Output the [X, Y] coordinate of the center of the cell containing the given text.  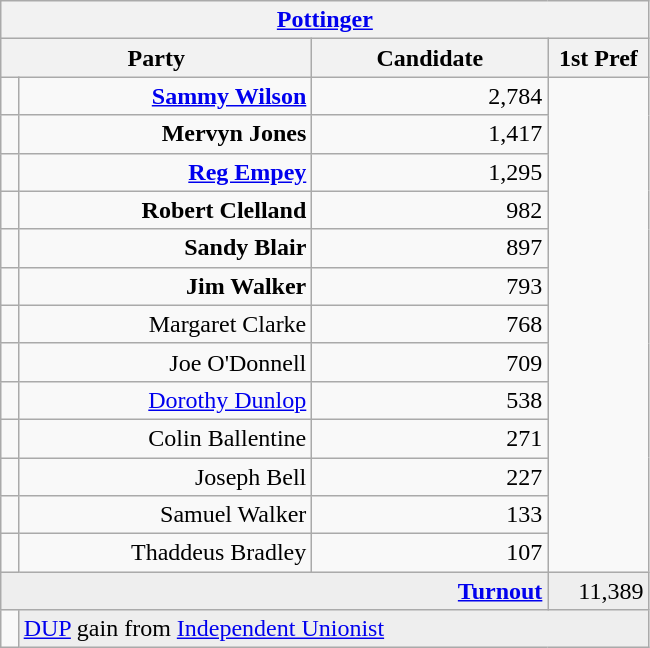
Pottinger [325, 20]
Reg Empey [165, 172]
897 [430, 248]
Mervyn Jones [165, 134]
Robert Clelland [165, 210]
11,389 [598, 591]
Margaret Clarke [165, 324]
Samuel Walker [165, 515]
538 [430, 400]
Turnout [274, 591]
1,295 [430, 172]
Party [156, 58]
2,784 [430, 96]
Jim Walker [165, 286]
107 [430, 553]
Sandy Blair [165, 248]
793 [430, 286]
709 [430, 362]
Sammy Wilson [165, 96]
Thaddeus Bradley [165, 553]
271 [430, 438]
982 [430, 210]
Joseph Bell [165, 477]
1,417 [430, 134]
1st Pref [598, 58]
DUP gain from Independent Unionist [334, 629]
Candidate [430, 58]
Colin Ballentine [165, 438]
Dorothy Dunlop [165, 400]
227 [430, 477]
Joe O'Donnell [165, 362]
133 [430, 515]
768 [430, 324]
